Determine the (X, Y) coordinate at the center of the cell enclosing the given text.  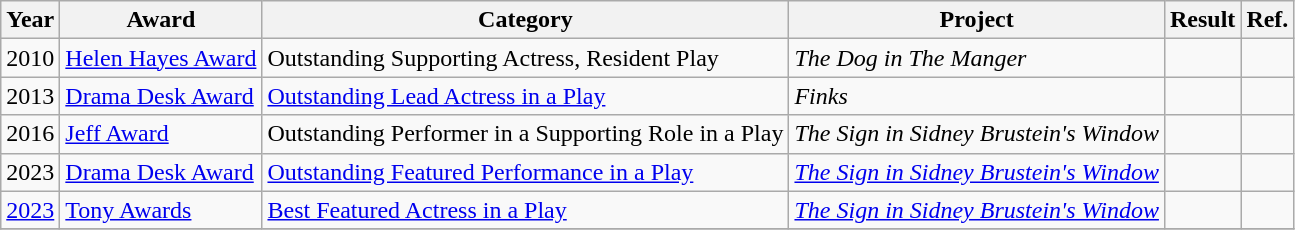
2016 (30, 134)
Result (1202, 20)
Outstanding Supporting Actress, Resident Play (526, 58)
Outstanding Lead Actress in a Play (526, 96)
2013 (30, 96)
Project (977, 20)
Outstanding Featured Performance in a Play (526, 172)
2010 (30, 58)
Best Featured Actress in a Play (526, 210)
Outstanding Performer in a Supporting Role in a Play (526, 134)
Category (526, 20)
Jeff Award (161, 134)
Year (30, 20)
Finks (977, 96)
Award (161, 20)
Helen Hayes Award (161, 58)
Ref. (1268, 20)
Tony Awards (161, 210)
The Dog in The Manger (977, 58)
